From the cell containing the given text, extract its center point as (x, y) coordinate. 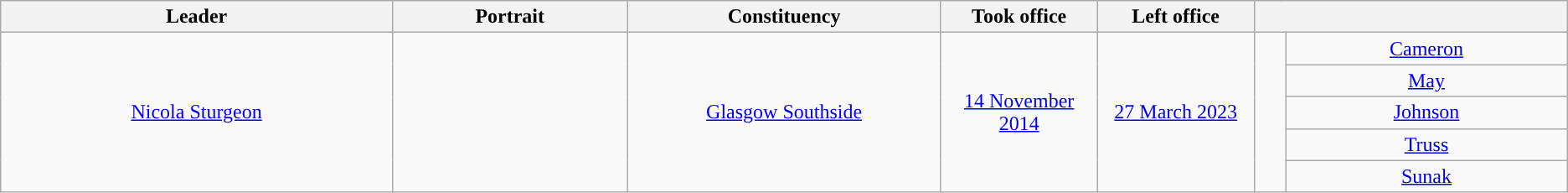
Leader (197, 17)
Took office (1019, 17)
Portrait (509, 17)
27 March 2023 (1176, 112)
Left office (1176, 17)
Nicola Sturgeon (197, 112)
14 November 2014 (1019, 112)
Sunak (1426, 176)
Glasgow Southside (784, 112)
Cameron (1426, 49)
Constituency (784, 17)
Johnson (1426, 112)
Truss (1426, 144)
May (1426, 81)
